Locate the cell with the specified text and output its (X, Y) center coordinate. 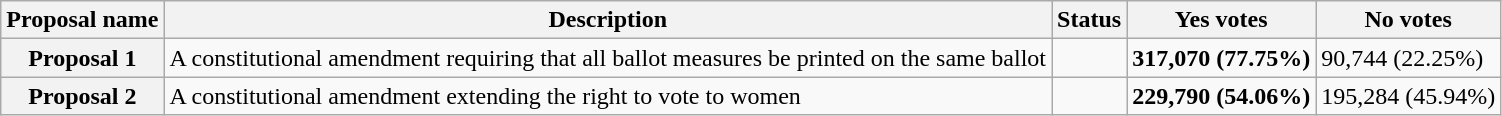
Yes votes (1222, 20)
Proposal 1 (82, 58)
229,790 (54.06%) (1222, 96)
A constitutional amendment extending the right to vote to women (608, 96)
195,284 (45.94%) (1408, 96)
Status (1090, 20)
No votes (1408, 20)
Description (608, 20)
Proposal name (82, 20)
90,744 (22.25%) (1408, 58)
Proposal 2 (82, 96)
A constitutional amendment requiring that all ballot measures be printed on the same ballot (608, 58)
317,070 (77.75%) (1222, 58)
